Determine the [X, Y] coordinate at the center of the cell enclosing the given text.  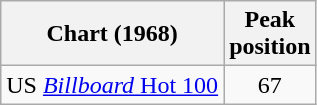
Peakposition [270, 34]
Chart (1968) [112, 34]
67 [270, 85]
US Billboard Hot 100 [112, 85]
